Scan for the cell matching the given text and deliver its (X, Y) coordinate at center. 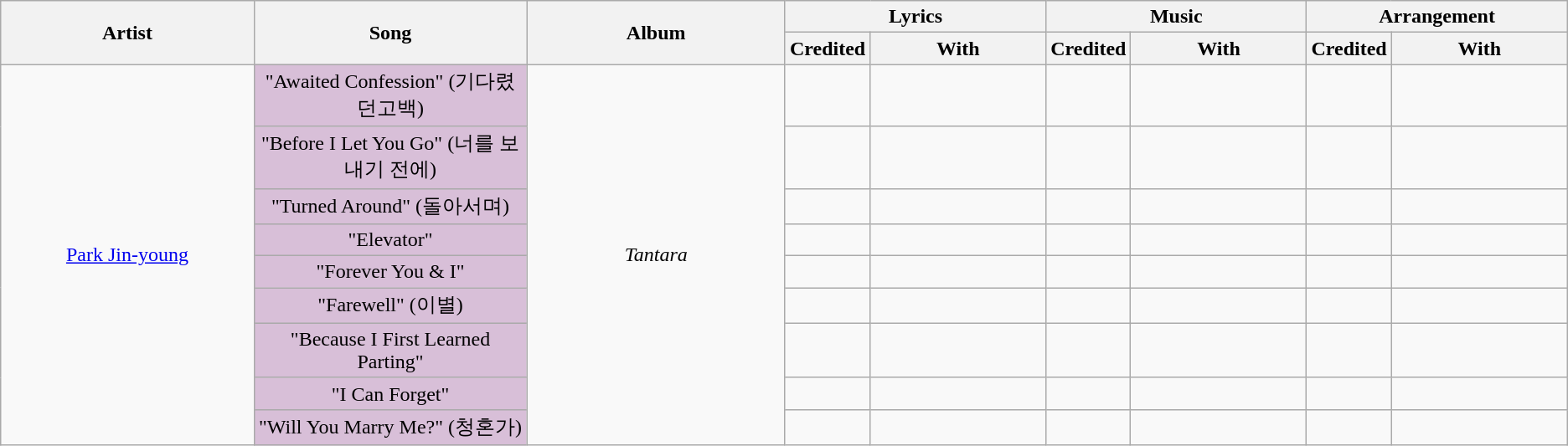
Lyrics (915, 17)
"Will You Marry Me?" (청혼가) (390, 427)
"Before I Let You Go" (너를 보내기 전에) (390, 157)
"Awaited Confession" (기다렸던고백) (390, 95)
Music (1176, 17)
Arrangement (1437, 17)
Park Jin-young (127, 254)
"Elevator" (390, 240)
"Farewell" (이별) (390, 306)
"I Can Forget" (390, 393)
Artist (127, 33)
"Forever You & I" (390, 272)
Album (657, 33)
Song (390, 33)
"Turned Around" (돌아서며) (390, 206)
"Because I First Learned Parting" (390, 350)
Tantara (657, 254)
